Find where the given text appears and provide that cell's center as [X, Y] coordinate. 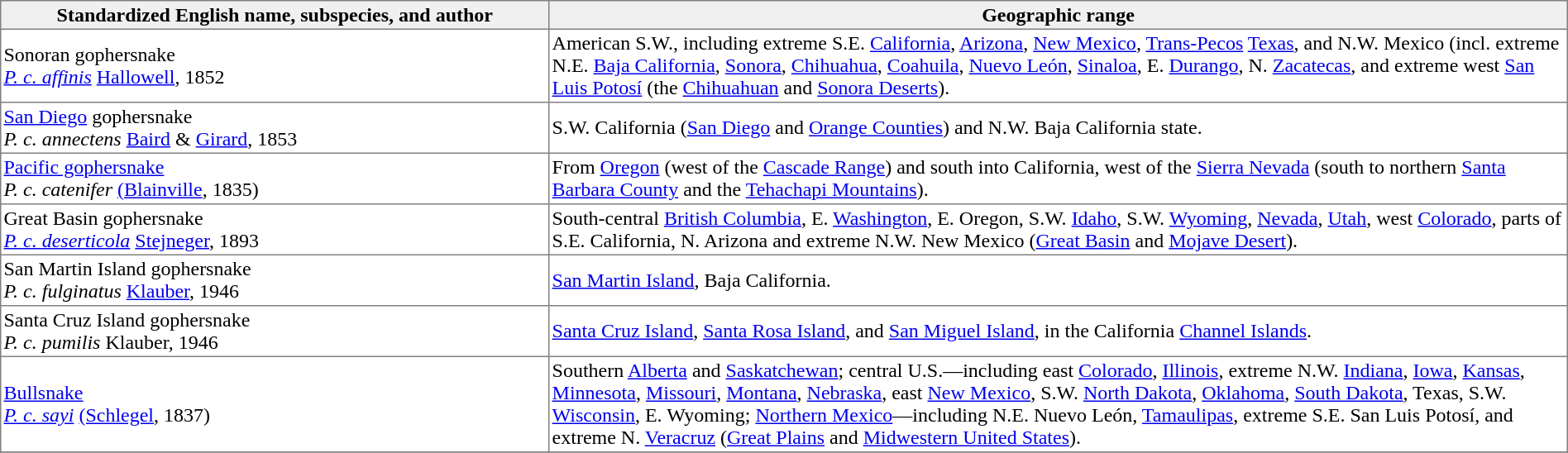
BullsnakeP. c. sayi (Schlegel, 1837) [275, 404]
San Martin Island gophersnakeP. c. fulginatus Klauber, 1946 [275, 280]
Geographic range [1059, 15]
Pacific gophersnakeP. c. catenifer (Blainville, 1835) [275, 179]
Sonoran gophersnakeP. c. affinis Hallowell, 1852 [275, 65]
San Diego gophersnakeP. c. annectens Baird & Girard, 1853 [275, 128]
Santa Cruz Island gophersnakeP. c. pumilis Klauber, 1946 [275, 331]
Standardized English name, subspecies, and author [275, 15]
Santa Cruz Island, Santa Rosa Island, and San Miguel Island, in the California Channel Islands. [1059, 331]
San Martin Island, Baja California. [1059, 280]
S.W. California (San Diego and Orange Counties) and N.W. Baja California state. [1059, 128]
Great Basin gophersnakeP. c. deserticola Stejneger, 1893 [275, 230]
